From the cell containing the given text, extract its center point as (X, Y) coordinate. 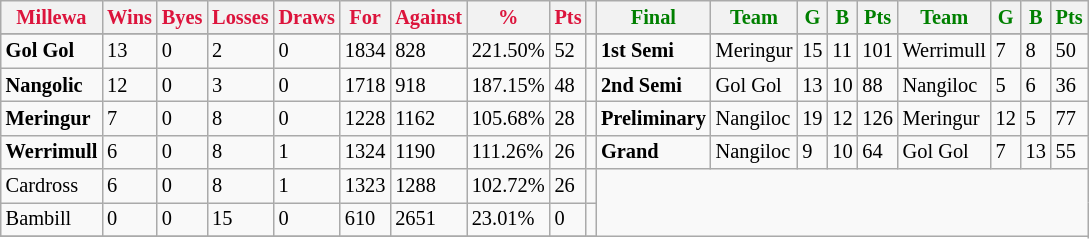
23.01% (508, 219)
Millewa (52, 17)
1st Semi (654, 51)
918 (428, 85)
Bambill (52, 219)
For (365, 17)
9 (812, 152)
Draws (307, 17)
221.50% (508, 51)
Against (428, 17)
Wins (130, 17)
1162 (428, 118)
3 (240, 85)
1228 (365, 118)
Final (654, 17)
52 (568, 51)
Byes (182, 17)
50 (1070, 51)
Losses (240, 17)
2nd Semi (654, 85)
111.26% (508, 152)
36 (1070, 85)
105.68% (508, 118)
102.72% (508, 186)
1288 (428, 186)
77 (1070, 118)
48 (568, 85)
64 (877, 152)
1834 (365, 51)
1190 (428, 152)
55 (1070, 152)
1718 (365, 85)
101 (877, 51)
610 (365, 219)
126 (877, 118)
88 (877, 85)
1323 (365, 186)
2 (240, 51)
28 (568, 118)
187.15% (508, 85)
19 (812, 118)
1324 (365, 152)
Preliminary (654, 118)
11 (842, 51)
828 (428, 51)
Nangolic (52, 85)
Grand (654, 152)
2651 (428, 219)
% (508, 17)
Cardross (52, 186)
